Extract the [X, Y] coordinate from the center of the cell holding the provided text.  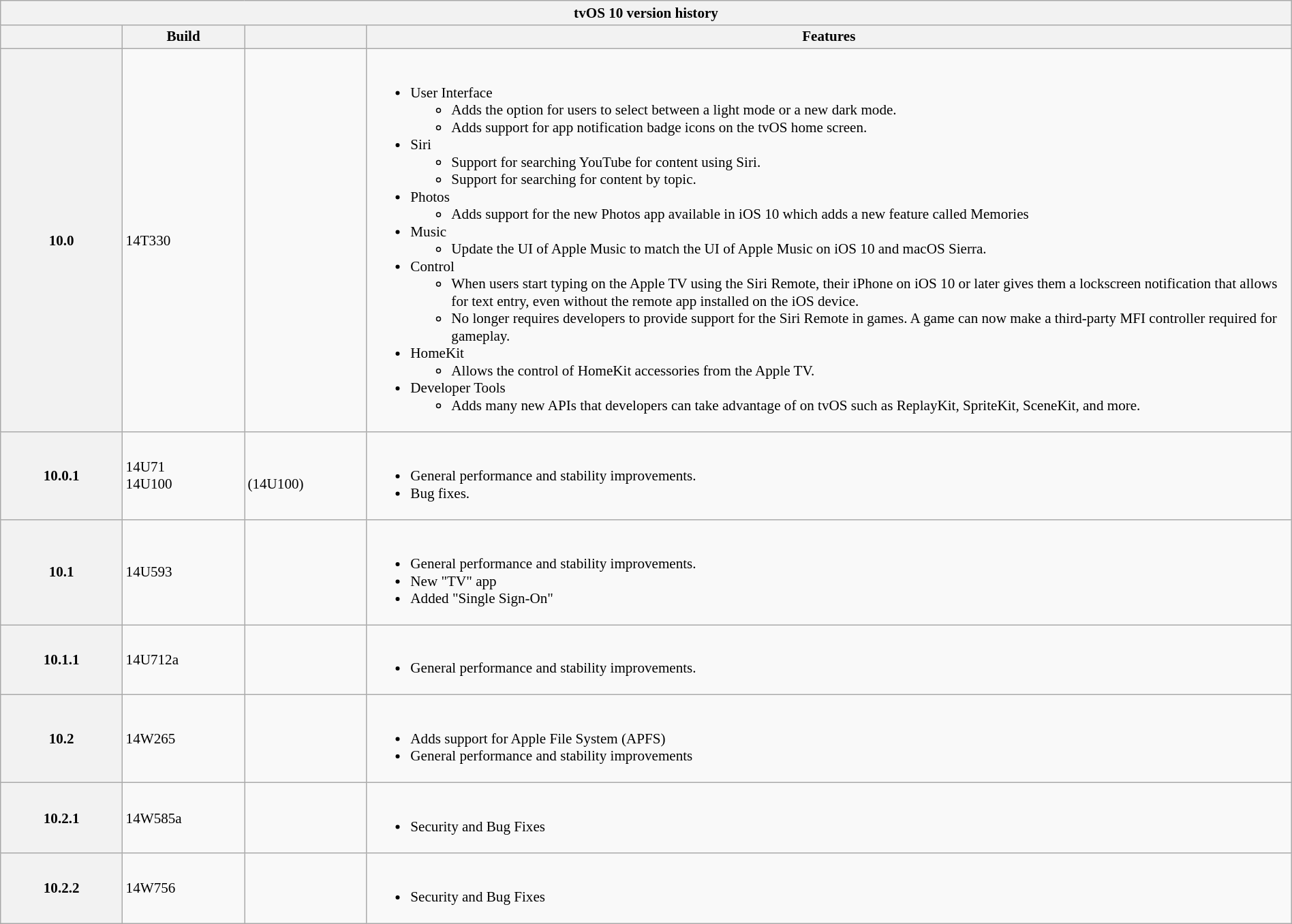
14W756 [184, 889]
General performance and stability improvements.Bug fixes. [829, 476]
Adds support for Apple File System (APFS)General performance and stability improvements [829, 739]
14U7114U100 [184, 476]
tvOS 10 version history [646, 12]
10.0 [61, 241]
Features [829, 37]
14U712a [184, 660]
10.1.1 [61, 660]
14W265 [184, 739]
General performance and stability improvements.New "TV" appAdded "Single Sign-On" [829, 572]
(14U100) [305, 476]
10.1 [61, 572]
General performance and stability improvements. [829, 660]
10.2.1 [61, 818]
14T330 [184, 241]
10.2.2 [61, 889]
10.0.1 [61, 476]
Build [184, 37]
14W585a [184, 818]
14U593 [184, 572]
10.2 [61, 739]
